Provide the (x, y) coordinate of the cell's center where the given text is located.  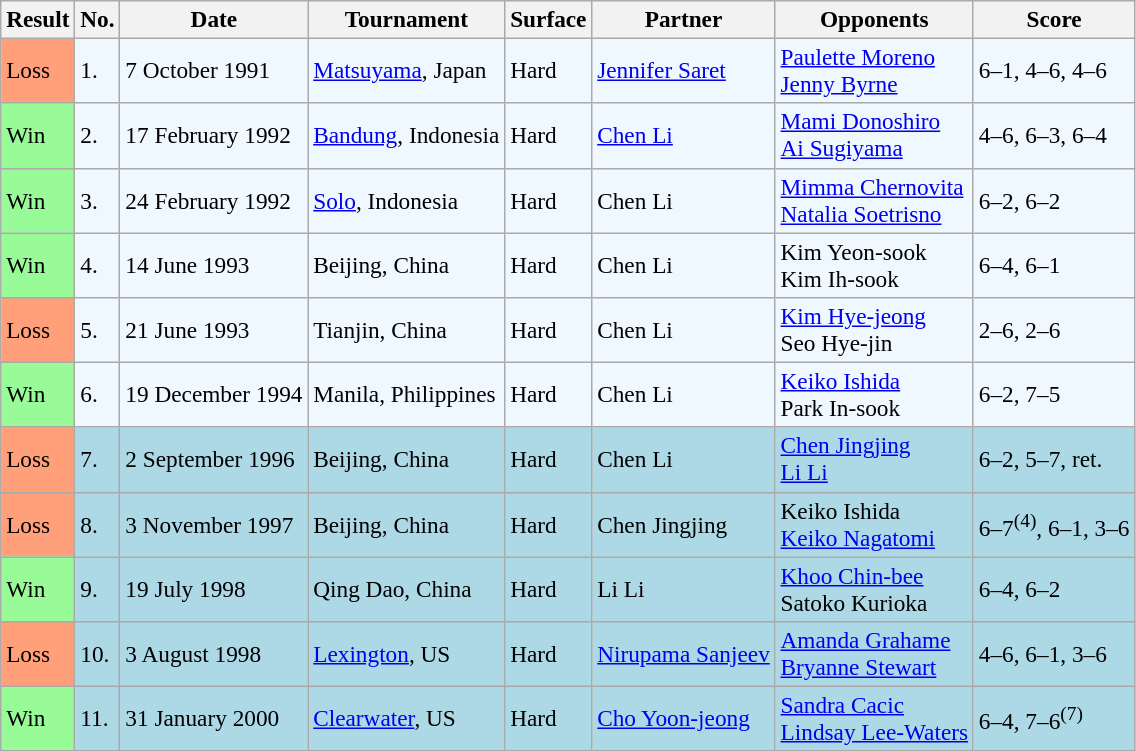
6–2, 5–7, ret. (1054, 460)
No. (98, 19)
9. (98, 588)
Paulette Moreno Jenny Byrne (874, 70)
Manila, Philippines (406, 394)
Tournament (406, 19)
Nirupama Sanjeev (684, 654)
Bandung, Indonesia (406, 136)
1. (98, 70)
Surface (548, 19)
Lexington, US (406, 654)
7 October 1991 (214, 70)
Mami Donoshiro Ai Sugiyama (874, 136)
Cho Yoon-jeong (684, 718)
3 November 1997 (214, 524)
7. (98, 460)
8. (98, 524)
Opponents (874, 19)
Khoo Chin-bee Satoko Kurioka (874, 588)
2–6, 2–6 (1054, 330)
11. (98, 718)
Kim Hye-jeong Seo Hye-jin (874, 330)
Score (1054, 19)
Partner (684, 19)
Result (38, 19)
19 December 1994 (214, 394)
Chen Jingjing (684, 524)
4. (98, 264)
Sandra Cacic Lindsay Lee-Waters (874, 718)
4–6, 6–3, 6–4 (1054, 136)
Mimma Chernovita Natalia Soetrisno (874, 200)
Matsuyama, Japan (406, 70)
Tianjin, China (406, 330)
Qing Dao, China (406, 588)
Clearwater, US (406, 718)
17 February 1992 (214, 136)
6–4, 6–2 (1054, 588)
Jennifer Saret (684, 70)
Solo, Indonesia (406, 200)
10. (98, 654)
Keiko Ishida Keiko Nagatomi (874, 524)
6–4, 7–6(7) (1054, 718)
Kim Yeon-sook Kim Ih-sook (874, 264)
2 September 1996 (214, 460)
Amanda Grahame Bryanne Stewart (874, 654)
6–7(4), 6–1, 3–6 (1054, 524)
Keiko Ishida Park In-sook (874, 394)
6–2, 6–2 (1054, 200)
5. (98, 330)
3 August 1998 (214, 654)
Date (214, 19)
31 January 2000 (214, 718)
6–1, 4–6, 4–6 (1054, 70)
Chen Jingjing Li Li (874, 460)
6–4, 6–1 (1054, 264)
6–2, 7–5 (1054, 394)
6. (98, 394)
2. (98, 136)
19 July 1998 (214, 588)
14 June 1993 (214, 264)
Li Li (684, 588)
3. (98, 200)
24 February 1992 (214, 200)
4–6, 6–1, 3–6 (1054, 654)
21 June 1993 (214, 330)
